Find where the given text appears and provide that cell's center as [X, Y] coordinate. 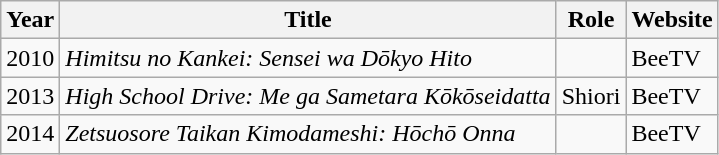
Zetsuosore Taikan Kimodameshi: Hōchō Onna [308, 134]
2010 [30, 58]
Shiori [591, 96]
Title [308, 20]
2014 [30, 134]
2013 [30, 96]
High School Drive: Me ga Sametara Kōkōseidatta [308, 96]
Role [591, 20]
Website [672, 20]
Year [30, 20]
Himitsu no Kankei: Sensei wa Dōkyo Hito [308, 58]
